Return the [x, y] coordinate for the center point of the cell that contains the specified text.  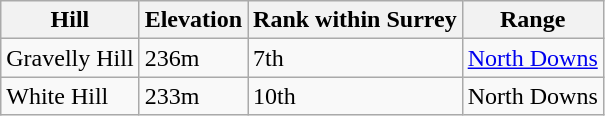
7th [356, 58]
Elevation [193, 20]
Hill [70, 20]
Gravelly Hill [70, 58]
Range [532, 20]
10th [356, 96]
White Hill [70, 96]
233m [193, 96]
236m [193, 58]
Rank within Surrey [356, 20]
